Detect which cell encompasses the target text, then output its [x, y] center coordinate. 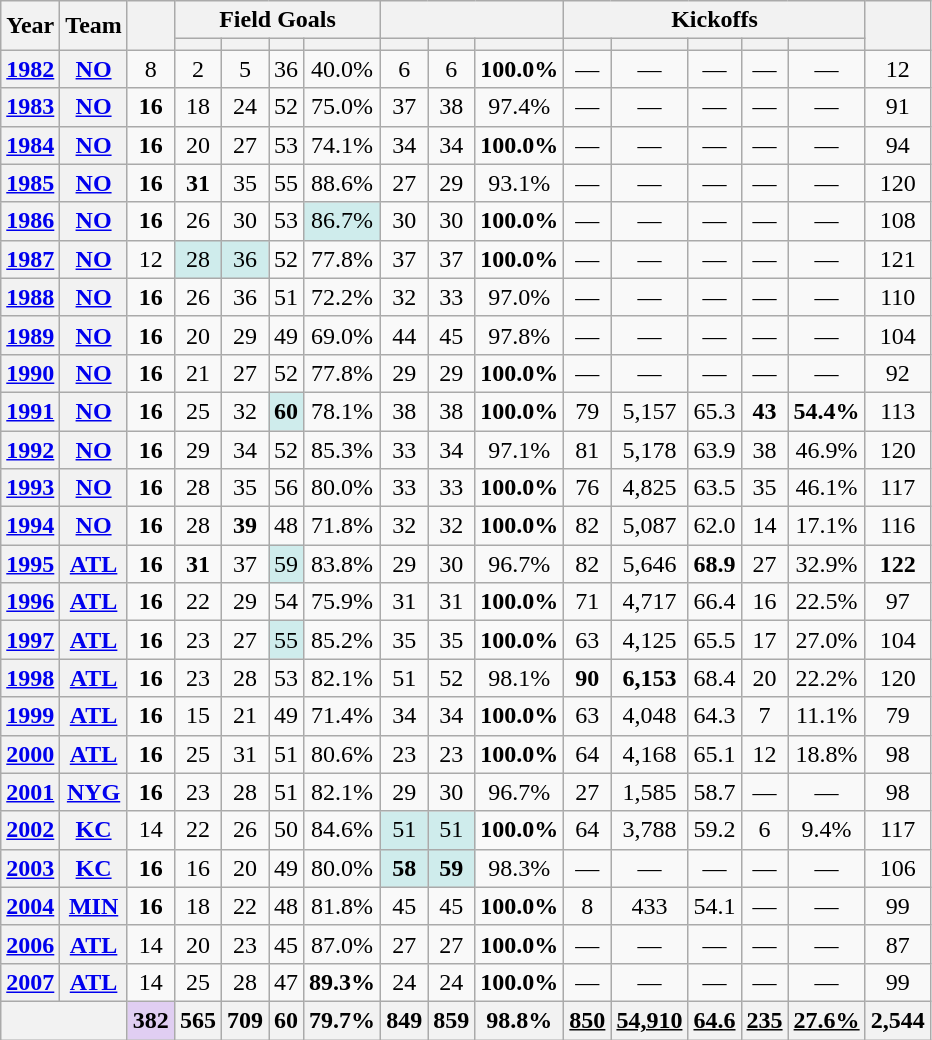
Field Goals [277, 20]
43 [764, 411]
39 [244, 526]
116 [898, 526]
75.0% [342, 107]
76 [588, 488]
65.3 [714, 411]
84.6% [342, 830]
27.6% [826, 1020]
5,646 [650, 564]
58.7 [714, 792]
63.5 [714, 488]
1998 [30, 678]
4,168 [650, 754]
1982 [30, 69]
81 [588, 449]
17.1% [826, 526]
1993 [30, 488]
89.3% [342, 982]
27.0% [826, 640]
1994 [30, 526]
MIN [94, 906]
86.7% [342, 221]
69.0% [342, 335]
3,788 [650, 830]
122 [898, 564]
1983 [30, 107]
849 [404, 1020]
81.8% [342, 906]
54 [286, 602]
85.2% [342, 640]
382 [150, 1020]
565 [198, 1020]
97.4% [520, 107]
87.0% [342, 944]
64.6 [714, 1020]
1992 [30, 449]
1987 [30, 259]
56 [286, 488]
74.1% [342, 145]
850 [588, 1020]
1990 [30, 373]
71.8% [342, 526]
2 [198, 69]
4,717 [650, 602]
Team [94, 26]
80.6% [342, 754]
79.7% [342, 1020]
1988 [30, 297]
88.6% [342, 183]
4,048 [650, 716]
47 [286, 982]
2007 [30, 982]
64.3 [714, 716]
22.5% [826, 602]
108 [898, 221]
NYG [94, 792]
54,910 [650, 1020]
2001 [30, 792]
17 [764, 640]
98.8% [520, 1020]
110 [898, 297]
1986 [30, 221]
54.1 [714, 906]
83.8% [342, 564]
97.0% [520, 297]
97 [898, 602]
5,178 [650, 449]
90 [588, 678]
18.8% [826, 754]
1984 [30, 145]
59.2 [714, 830]
5,087 [650, 526]
106 [898, 868]
98.3% [520, 868]
121 [898, 259]
9.4% [826, 830]
5,157 [650, 411]
50 [286, 830]
859 [452, 1020]
1997 [30, 640]
1996 [30, 602]
Year [30, 26]
65.5 [714, 640]
75.9% [342, 602]
113 [898, 411]
97.8% [520, 335]
54.4% [826, 411]
98.1% [520, 678]
40.0% [342, 69]
235 [764, 1020]
58 [404, 868]
4,125 [650, 640]
72.2% [342, 297]
46.1% [826, 488]
92 [898, 373]
32.9% [826, 564]
85.3% [342, 449]
11.1% [826, 716]
7 [764, 716]
2006 [30, 944]
709 [244, 1020]
1985 [30, 183]
2004 [30, 906]
65.1 [714, 754]
71.4% [342, 716]
5 [244, 69]
46.9% [826, 449]
6,153 [650, 678]
97.1% [520, 449]
87 [898, 944]
66.4 [714, 602]
433 [650, 906]
2,544 [898, 1020]
2000 [30, 754]
44 [404, 335]
68.4 [714, 678]
71 [588, 602]
78.1% [342, 411]
2002 [30, 830]
4,825 [650, 488]
62.0 [714, 526]
93.1% [520, 183]
1,585 [650, 792]
1999 [30, 716]
94 [898, 145]
Kickoffs [714, 20]
63.9 [714, 449]
15 [198, 716]
1995 [30, 564]
91 [898, 107]
2003 [30, 868]
1991 [30, 411]
1989 [30, 335]
68.9 [714, 564]
22.2% [826, 678]
